Detect which cell encompasses the target text, then output its (x, y) center coordinate. 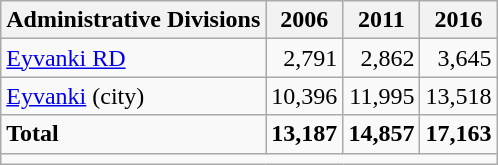
14,857 (382, 134)
2006 (304, 20)
13,187 (304, 134)
2,791 (304, 58)
11,995 (382, 96)
10,396 (304, 96)
2,862 (382, 58)
2011 (382, 20)
Administrative Divisions (134, 20)
3,645 (458, 58)
17,163 (458, 134)
Eyvanki (city) (134, 96)
Total (134, 134)
2016 (458, 20)
Eyvanki RD (134, 58)
13,518 (458, 96)
